Locate the cell with the specified text and output its (X, Y) center coordinate. 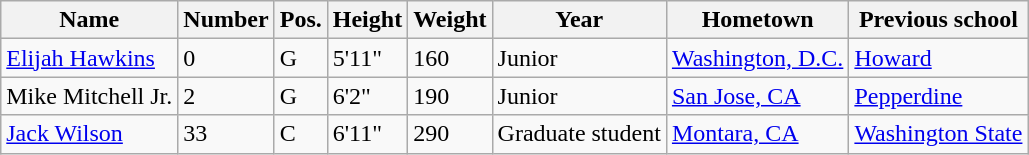
5'11" (367, 58)
290 (450, 134)
Hometown (757, 20)
33 (226, 134)
Name (90, 20)
Washington State (938, 134)
Howard (938, 58)
Mike Mitchell Jr. (90, 96)
Height (367, 20)
Montara, CA (757, 134)
0 (226, 58)
2 (226, 96)
Pos. (300, 20)
San Jose, CA (757, 96)
Weight (450, 20)
C (300, 134)
Washington, D.C. (757, 58)
Graduate student (579, 134)
Number (226, 20)
160 (450, 58)
6'11" (367, 134)
Jack Wilson (90, 134)
190 (450, 96)
Year (579, 20)
6'2" (367, 96)
Previous school (938, 20)
Elijah Hawkins (90, 58)
Pepperdine (938, 96)
